Search for the cell housing the specified text and yield its (X, Y) center coordinate. 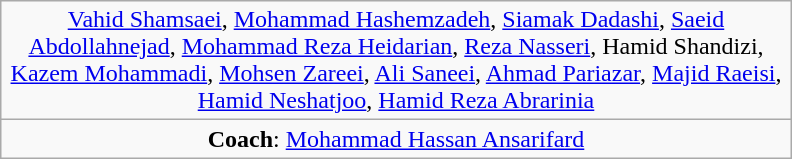
Coach: Mohammad Hassan Ansarifard (396, 139)
